Provide the [X, Y] coordinate of the cell's center where the given text is located.  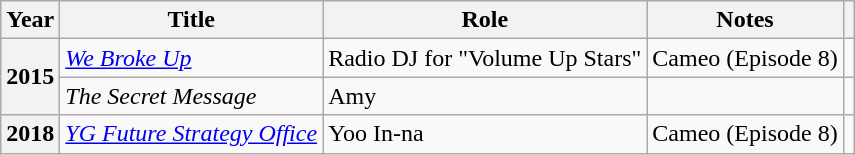
Yoo In-na [485, 134]
2018 [30, 134]
2015 [30, 77]
YG Future Strategy Office [192, 134]
Notes [745, 20]
Radio DJ for "Volume Up Stars" [485, 58]
Year [30, 20]
Title [192, 20]
The Secret Message [192, 96]
Amy [485, 96]
We Broke Up [192, 58]
Role [485, 20]
